Return the (x, y) coordinate for the center point of the cell that contains the specified text.  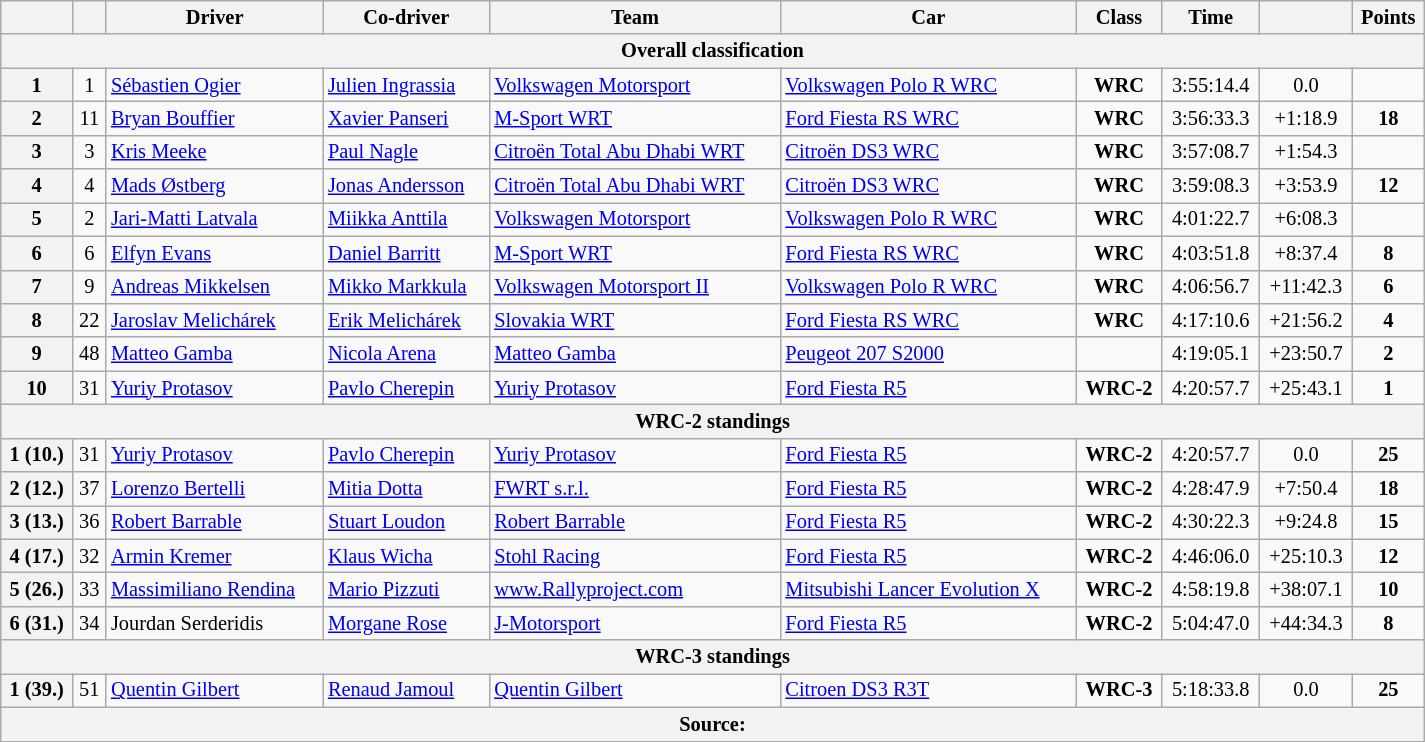
Mads Østberg (214, 186)
J-Motorsport (634, 623)
4:17:10.6 (1211, 320)
+38:07.1 (1306, 589)
4 (17.) (37, 556)
6 (31.) (37, 623)
Time (1211, 17)
Bryan Bouffier (214, 118)
4:03:51.8 (1211, 253)
32 (89, 556)
Xavier Panseri (406, 118)
Jari-Matti Latvala (214, 219)
+25:43.1 (1306, 388)
5 (37, 219)
15 (1388, 522)
Team (634, 17)
37 (89, 489)
+8:37.4 (1306, 253)
Citroen DS3 R3T (929, 690)
+44:34.3 (1306, 623)
WRC-3 standings (713, 657)
Class (1119, 17)
Car (929, 17)
2 (12.) (37, 489)
Paul Nagle (406, 152)
+7:50.4 (1306, 489)
Lorenzo Bertelli (214, 489)
+25:10.3 (1306, 556)
5:04:47.0 (1211, 623)
Co-driver (406, 17)
Jourdan Serderidis (214, 623)
Renaud Jamoul (406, 690)
Elfyn Evans (214, 253)
4:01:22.7 (1211, 219)
Sébastien Ogier (214, 85)
Massimiliano Rendina (214, 589)
Volkswagen Motorsport II (634, 287)
4:06:56.7 (1211, 287)
33 (89, 589)
3:59:08.3 (1211, 186)
Stohl Racing (634, 556)
3:57:08.7 (1211, 152)
WRC-3 (1119, 690)
+6:08.3 (1306, 219)
+1:54.3 (1306, 152)
3 (13.) (37, 522)
34 (89, 623)
7 (37, 287)
+1:18.9 (1306, 118)
Stuart Loudon (406, 522)
Jaroslav Melichárek (214, 320)
www.Rallyproject.com (634, 589)
+11:42.3 (1306, 287)
FWRT s.r.l. (634, 489)
3:55:14.4 (1211, 85)
Armin Kremer (214, 556)
Nicola Arena (406, 354)
Miikka Anttila (406, 219)
4:28:47.9 (1211, 489)
+9:24.8 (1306, 522)
Mikko Markkula (406, 287)
1 (39.) (37, 690)
4:46:06.0 (1211, 556)
Driver (214, 17)
4:19:05.1 (1211, 354)
+21:56.2 (1306, 320)
Erik Melichárek (406, 320)
51 (89, 690)
22 (89, 320)
Daniel Barritt (406, 253)
5 (26.) (37, 589)
48 (89, 354)
Jonas Andersson (406, 186)
5:18:33.8 (1211, 690)
11 (89, 118)
+3:53.9 (1306, 186)
4:58:19.8 (1211, 589)
36 (89, 522)
Mario Pizzuti (406, 589)
Andreas Mikkelsen (214, 287)
Mitsubishi Lancer Evolution X (929, 589)
Mitia Dotta (406, 489)
Kris Meeke (214, 152)
Overall classification (713, 51)
3:56:33.3 (1211, 118)
WRC-2 standings (713, 421)
1 (10.) (37, 455)
Slovakia WRT (634, 320)
Morgane Rose (406, 623)
Klaus Wicha (406, 556)
+23:50.7 (1306, 354)
Source: (713, 724)
Points (1388, 17)
Peugeot 207 S2000 (929, 354)
Julien Ingrassia (406, 85)
4:30:22.3 (1211, 522)
